Output the [X, Y] coordinate of the center of the cell containing the given text.  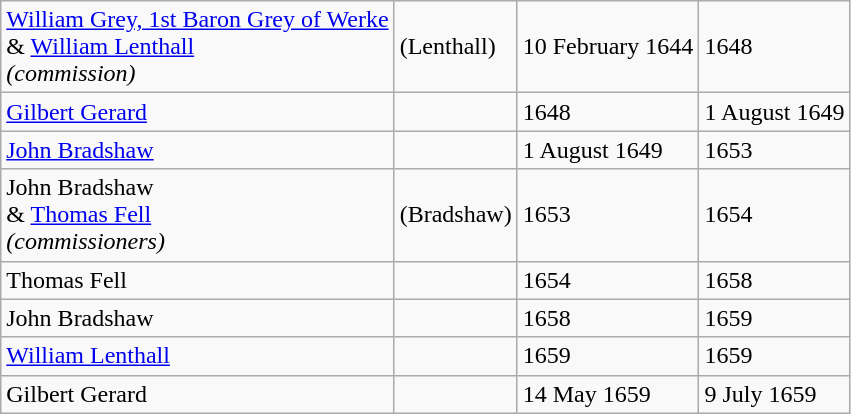
9 July 1659 [774, 394]
John Bradshaw& Thomas Fell(commissioners) [198, 215]
Thomas Fell [198, 280]
14 May 1659 [608, 394]
William Lenthall [198, 356]
(Bradshaw) [456, 215]
10 February 1644 [608, 47]
William Grey, 1st Baron Grey of Werke& William Lenthall(commission) [198, 47]
(Lenthall) [456, 47]
